Output the (X, Y) coordinate of the center of the cell containing the given text.  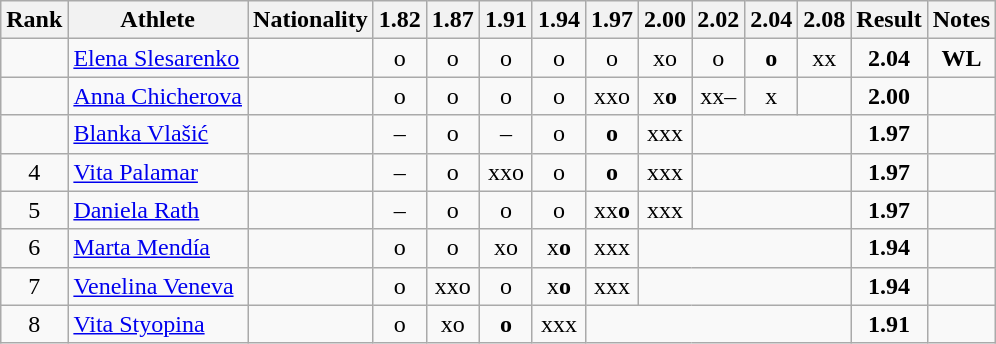
Daniela Rath (158, 210)
Notes (961, 20)
Anna Chicherova (158, 96)
Elena Slesarenko (158, 58)
WL (961, 58)
Nationality (311, 20)
8 (34, 324)
4 (34, 172)
5 (34, 210)
1.87 (452, 20)
Venelina Veneva (158, 286)
1.82 (400, 20)
Marta Mendía (158, 248)
Vita Palamar (158, 172)
2.02 (718, 20)
Rank (34, 20)
xx– (718, 96)
7 (34, 286)
xx (824, 58)
6 (34, 248)
2.08 (824, 20)
Vita Styopina (158, 324)
Athlete (158, 20)
Result (889, 20)
x (772, 96)
Blanka Vlašić (158, 134)
